From the cell containing the given text, extract its center point as (X, Y) coordinate. 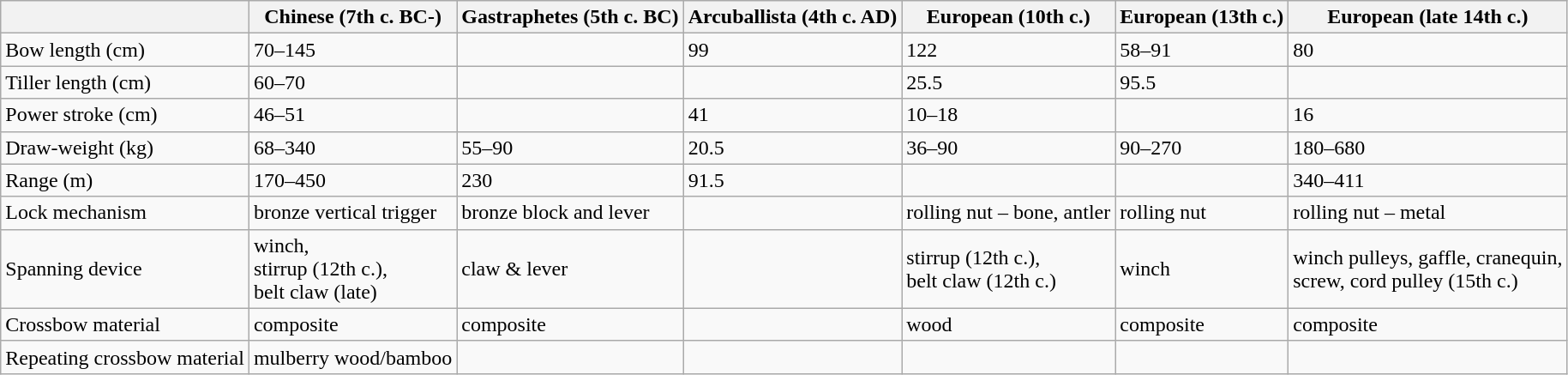
20.5 (792, 148)
rolling nut – metal (1428, 213)
95.5 (1202, 82)
68–340 (352, 148)
90–270 (1202, 148)
Spanning device (125, 269)
Lock mechanism (125, 213)
Power stroke (cm) (125, 115)
170–450 (352, 180)
winch pulleys, gaffle, cranequin,screw, cord pulley (15th c.) (1428, 269)
91.5 (792, 180)
European (10th c.) (1008, 17)
mulberry wood/bamboo (352, 357)
16 (1428, 115)
Repeating crossbow material (125, 357)
55–90 (570, 148)
230 (570, 180)
Arcuballista (4th c. AD) (792, 17)
36–90 (1008, 148)
Crossbow material (125, 324)
180–680 (1428, 148)
stirrup (12th c.),belt claw (12th c.) (1008, 269)
winch (1202, 269)
60–70 (352, 82)
Gastraphetes (5th c. BC) (570, 17)
European (late 14th c.) (1428, 17)
claw & lever (570, 269)
70–145 (352, 50)
340–411 (1428, 180)
99 (792, 50)
Chinese (7th c. BC-) (352, 17)
rolling nut – bone, antler (1008, 213)
bronze block and lever (570, 213)
rolling nut (1202, 213)
80 (1428, 50)
Draw-weight (kg) (125, 148)
Tiller length (cm) (125, 82)
58–91 (1202, 50)
Bow length (cm) (125, 50)
European (13th c.) (1202, 17)
Range (m) (125, 180)
46–51 (352, 115)
winch,stirrup (12th c.),belt claw (late) (352, 269)
bronze vertical trigger (352, 213)
10–18 (1008, 115)
41 (792, 115)
122 (1008, 50)
25.5 (1008, 82)
wood (1008, 324)
